Extract the (X, Y) coordinate from the center of the cell holding the provided text.  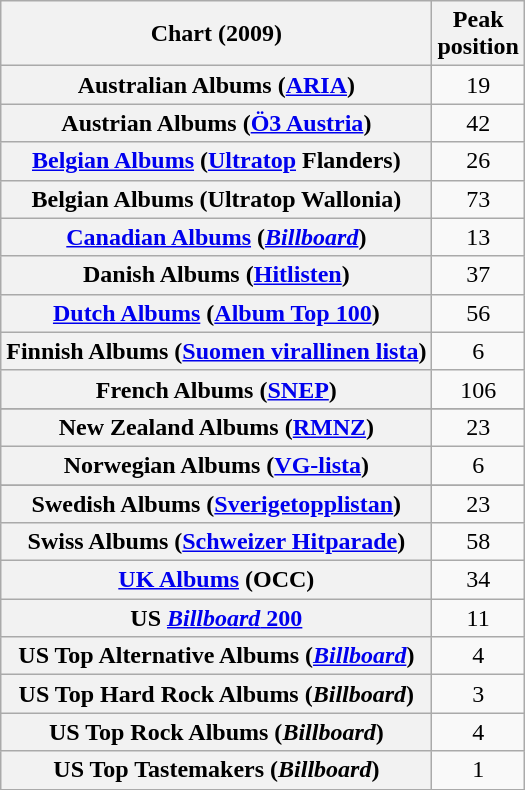
Belgian Albums (Ultratop Flanders) (216, 161)
Australian Albums (ARIA) (216, 85)
Austrian Albums (Ö3 Austria) (216, 123)
Chart (2009) (216, 34)
Canadian Albums (Billboard) (216, 237)
Finnish Albums (Suomen virallinen lista) (216, 351)
26 (478, 161)
Dutch Albums (Album Top 100) (216, 313)
US Top Hard Rock Albums (Billboard) (216, 694)
1 (478, 770)
37 (478, 275)
73 (478, 199)
3 (478, 694)
US Top Alternative Albums (Billboard) (216, 656)
New Zealand Albums (RMNZ) (216, 427)
19 (478, 85)
US Top Rock Albums (Billboard) (216, 732)
Swiss Albums (Schweizer Hitparade) (216, 542)
Swedish Albums (Sverigetopplistan) (216, 503)
Danish Albums (Hitlisten) (216, 275)
French Albums (SNEP) (216, 389)
US Billboard 200 (216, 618)
56 (478, 313)
Belgian Albums (Ultratop Wallonia) (216, 199)
UK Albums (OCC) (216, 580)
58 (478, 542)
Norwegian Albums (VG-lista) (216, 465)
42 (478, 123)
US Top Tastemakers (Billboard) (216, 770)
13 (478, 237)
Peakposition (478, 34)
34 (478, 580)
11 (478, 618)
106 (478, 389)
